Search for the cell housing the specified text and yield its [x, y] center coordinate. 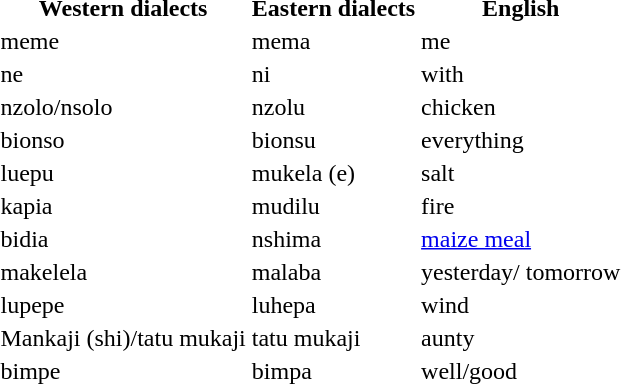
nshima [333, 239]
mukela (e) [333, 173]
bionsu [333, 140]
ni [333, 74]
luhepa [333, 305]
malaba [333, 272]
mudilu [333, 206]
tatu mukaji [333, 338]
nzolu [333, 107]
mema [333, 41]
